Capture the cell that displays the provided text and extract its (x, y) central coordinate. 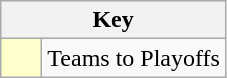
Key (114, 20)
Teams to Playoffs (134, 58)
